Return [X, Y] of the center of cell containing provided text 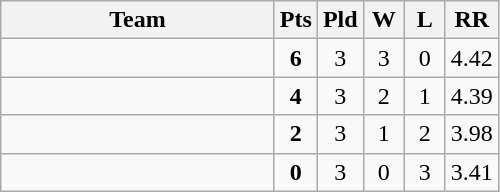
Team [138, 20]
3.41 [472, 172]
Pts [296, 20]
L [424, 20]
4 [296, 96]
RR [472, 20]
4.42 [472, 58]
4.39 [472, 96]
Pld [340, 20]
3.98 [472, 134]
W [384, 20]
6 [296, 58]
